Determine the (X, Y) coordinate at the center of the cell enclosing the given text.  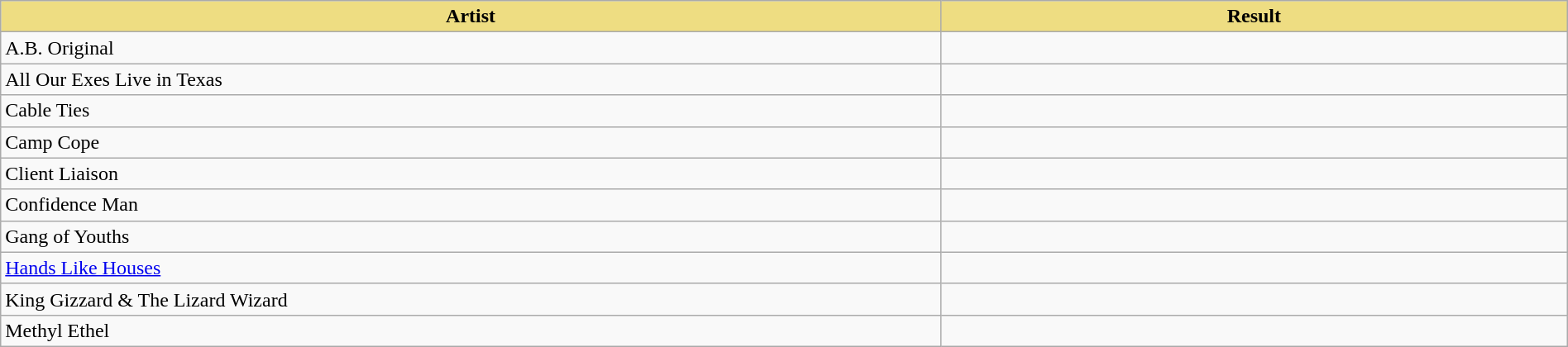
King Gizzard & The Lizard Wizard (471, 299)
Hands Like Houses (471, 268)
Camp Cope (471, 142)
Gang of Youths (471, 236)
A.B. Original (471, 48)
Cable Ties (471, 111)
Client Liaison (471, 173)
Confidence Man (471, 205)
Methyl Ethel (471, 330)
All Our Exes Live in Texas (471, 79)
Result (1254, 17)
Artist (471, 17)
